Pinpoint the cell where the given text exists, returning its [X, Y] midpoint coordinate. 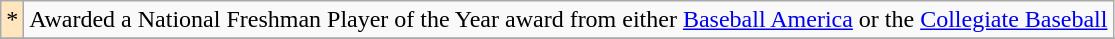
Awarded a National Freshman Player of the Year award from either Baseball America or the Collegiate Baseball [568, 20]
* [12, 20]
